Provide the (X, Y) coordinate of the cell's center where the given text is located.  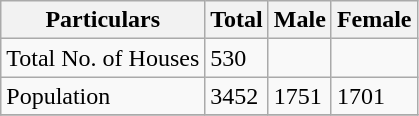
530 (237, 58)
Female (374, 20)
Total No. of Houses (103, 58)
1751 (300, 96)
Male (300, 20)
1701 (374, 96)
Population (103, 96)
3452 (237, 96)
Particulars (103, 20)
Total (237, 20)
